For the text-containing cell, return its midpoint in (x, y) coordinate format. 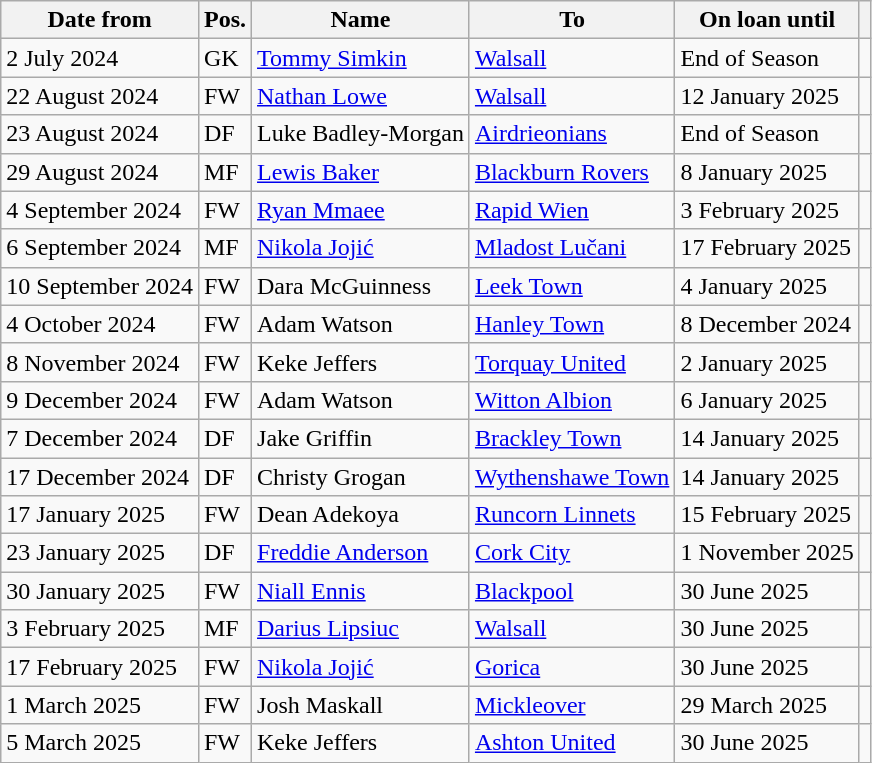
Brackley Town (572, 438)
29 March 2025 (767, 705)
Jake Griffin (361, 438)
Witton Albion (572, 400)
Darius Lipsiuc (361, 629)
10 September 2024 (100, 286)
1 March 2025 (100, 705)
4 October 2024 (100, 324)
Dara McGuinness (361, 286)
Hanley Town (572, 324)
12 January 2025 (767, 96)
Lewis Baker (361, 172)
GK (224, 58)
17 January 2025 (100, 515)
8 November 2024 (100, 362)
22 August 2024 (100, 96)
Date from (100, 20)
17 December 2024 (100, 477)
Torquay United (572, 362)
4 September 2024 (100, 210)
Mickleover (572, 705)
15 February 2025 (767, 515)
Runcorn Linnets (572, 515)
Blackpool (572, 591)
8 January 2025 (767, 172)
5 March 2025 (100, 743)
Ashton United (572, 743)
Rapid Wien (572, 210)
Pos. (224, 20)
Josh Maskall (361, 705)
On loan until (767, 20)
Gorica (572, 667)
Freddie Anderson (361, 553)
Tommy Simkin (361, 58)
23 August 2024 (100, 134)
1 November 2025 (767, 553)
Dean Adekoya (361, 515)
4 January 2025 (767, 286)
6 September 2024 (100, 248)
8 December 2024 (767, 324)
6 January 2025 (767, 400)
Blackburn Rovers (572, 172)
Name (361, 20)
2 January 2025 (767, 362)
Ryan Mmaee (361, 210)
Niall Ennis (361, 591)
Luke Badley-Morgan (361, 134)
2 July 2024 (100, 58)
9 December 2024 (100, 400)
7 December 2024 (100, 438)
30 January 2025 (100, 591)
Leek Town (572, 286)
23 January 2025 (100, 553)
Airdrieonians (572, 134)
Wythenshawe Town (572, 477)
To (572, 20)
Christy Grogan (361, 477)
29 August 2024 (100, 172)
Mladost Lučani (572, 248)
Nathan Lowe (361, 96)
Cork City (572, 553)
